Identify which cell holds the provided text, then report its [X, Y] central coordinate. 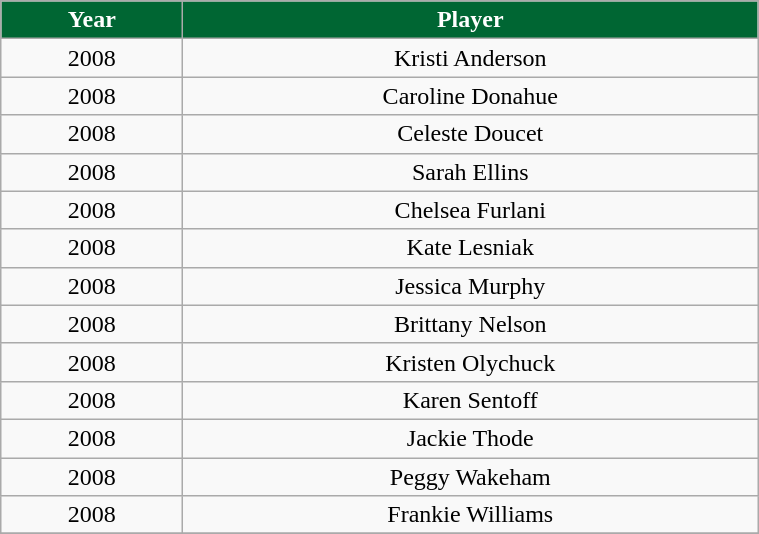
Jackie Thode [470, 438]
Karen Sentoff [470, 400]
Year [92, 20]
Caroline Donahue [470, 96]
Celeste Doucet [470, 134]
Player [470, 20]
Peggy Wakeham [470, 477]
Chelsea Furlani [470, 210]
Kristen Olychuck [470, 362]
Sarah Ellins [470, 172]
Kristi Anderson [470, 58]
Frankie Williams [470, 515]
Kate Lesniak [470, 248]
Jessica Murphy [470, 286]
Brittany Nelson [470, 324]
